Output the (X, Y) coordinate of the center of the cell containing the given text.  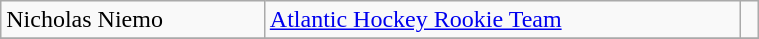
Nicholas Niemo (133, 20)
Atlantic Hockey Rookie Team (502, 20)
